For the text-containing cell, return its midpoint in [x, y] coordinate format. 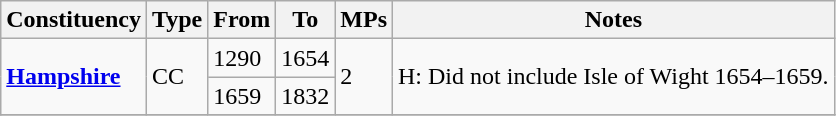
1290 [242, 58]
H: Did not include Isle of Wight 1654–1659. [614, 77]
Type [176, 20]
Notes [614, 20]
1832 [306, 96]
MPs [364, 20]
1654 [306, 58]
To [306, 20]
CC [176, 77]
Hampshire [74, 77]
From [242, 20]
Constituency [74, 20]
1659 [242, 96]
2 [364, 77]
